Search for the cell housing the specified text and yield its [X, Y] center coordinate. 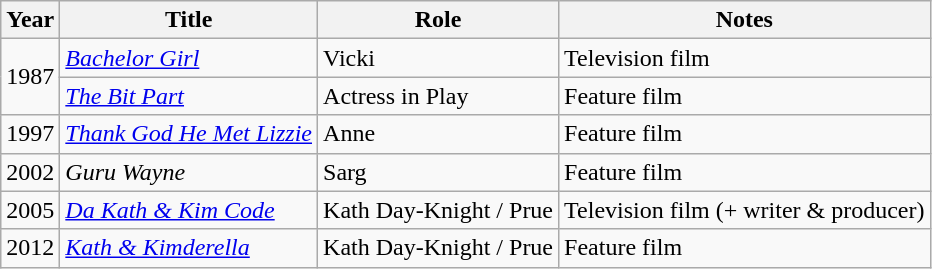
Television film [744, 58]
Bachelor Girl [189, 58]
The Bit Part [189, 96]
Role [438, 20]
Sarg [438, 172]
1997 [30, 134]
Notes [744, 20]
Kath & Kimderella [189, 248]
2005 [30, 210]
Year [30, 20]
2012 [30, 248]
Vicki [438, 58]
Guru Wayne [189, 172]
Television film (+ writer & producer) [744, 210]
1987 [30, 77]
2002 [30, 172]
Title [189, 20]
Actress in Play [438, 96]
Da Kath & Kim Code [189, 210]
Thank God He Met Lizzie [189, 134]
Anne [438, 134]
